Return the [X, Y] coordinate for the center point of the cell that contains the specified text.  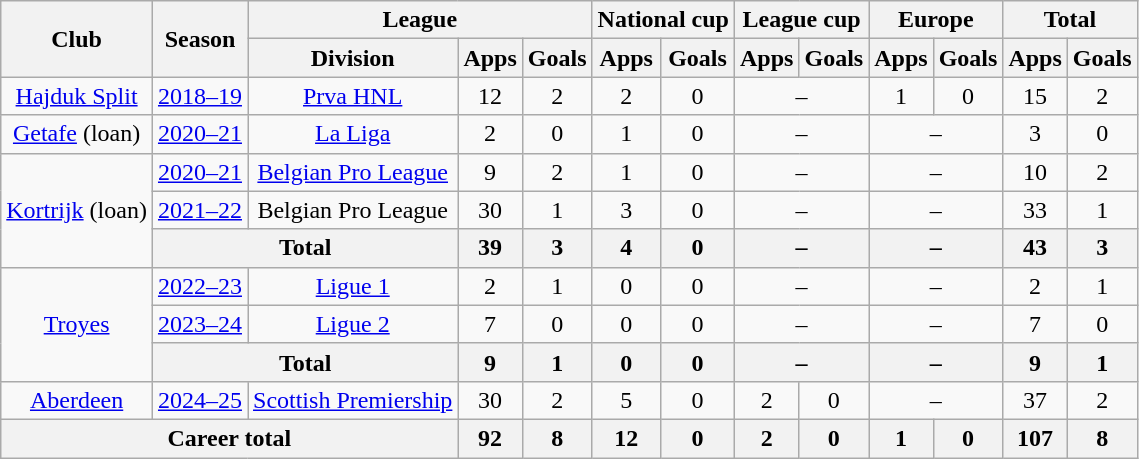
League cup [802, 20]
2024–25 [200, 400]
43 [1035, 248]
33 [1035, 210]
Europe [936, 20]
37 [1035, 400]
Division [353, 58]
Hajduk Split [77, 96]
2023–24 [200, 324]
2022–23 [200, 286]
Club [77, 39]
2018–19 [200, 96]
Career total [230, 438]
5 [626, 400]
Ligue 1 [353, 286]
39 [490, 248]
4 [626, 248]
Troyes [77, 324]
Getafe (loan) [77, 134]
Season [200, 39]
Ligue 2 [353, 324]
10 [1035, 172]
League [420, 20]
Kortrijk (loan) [77, 210]
Prva HNL [353, 96]
92 [490, 438]
107 [1035, 438]
Aberdeen [77, 400]
National cup [663, 20]
Scottish Premiership [353, 400]
15 [1035, 96]
La Liga [353, 134]
2021–22 [200, 210]
